Capture the cell that displays the provided text and extract its [X, Y] central coordinate. 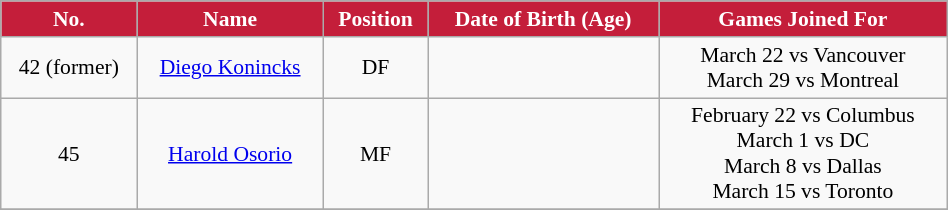
42 (former) [69, 68]
No. [69, 19]
DF [375, 68]
March 22 vs VancouverMarch 29 vs Montreal [804, 68]
Date of Birth (Age) [544, 19]
MF [375, 154]
45 [69, 154]
Harold Osorio [230, 154]
Diego Konincks [230, 68]
February 22 vs ColumbusMarch 1 vs DCMarch 8 vs DallasMarch 15 vs Toronto [804, 154]
Position [375, 19]
Games Joined For [804, 19]
Name [230, 19]
